From the cell containing the given text, extract its center point as (X, Y) coordinate. 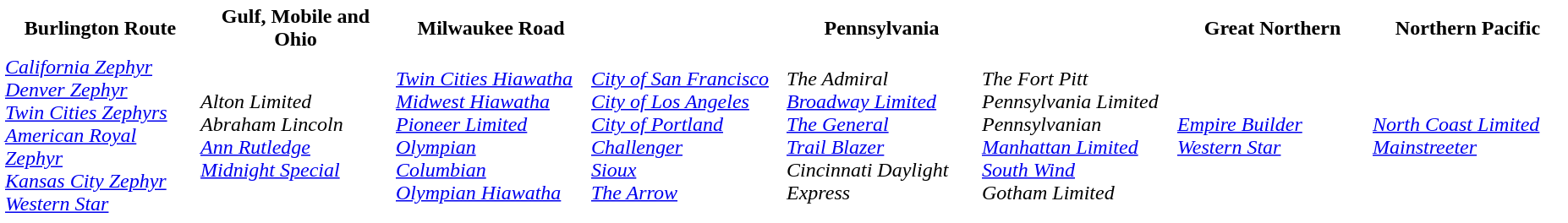
North Coast LimitedMainstreeter (1468, 135)
The AdmiralBroadway LimitedThe GeneralTrail BlazerCincinnati Daylight Express (881, 135)
Burlington Route (100, 27)
Alton LimitedAbraham LincolnAnn RutledgeMidnight Special (296, 135)
Northern Pacific (1468, 27)
Empire BuilderWestern Star (1272, 135)
Great Northern (1272, 27)
Milwaukee Road (491, 27)
City of San FranciscoCity of Los AngelesCity of PortlandChallengerSiouxThe Arrow (687, 135)
Pennsylvania (881, 27)
Gulf, Mobile and Ohio (296, 27)
California ZephyrDenver ZephyrTwin Cities ZephyrsAmerican Royal ZephyrKansas City ZephyrWestern Star (100, 135)
Twin Cities HiawathaMidwest HiawathaPioneer LimitedOlympianColumbianOlympian Hiawatha (491, 135)
The Fort PittPennsylvania LimitedPennsylvanianManhattan LimitedSouth WindGotham Limited (1077, 135)
